Scan for the cell matching the given text and deliver its [x, y] coordinate at center. 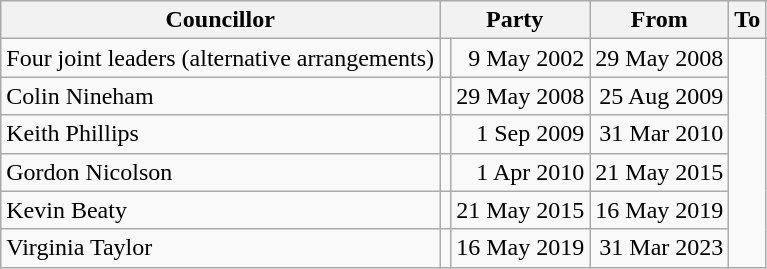
Four joint leaders (alternative arrangements) [220, 58]
1 Apr 2010 [520, 172]
Kevin Beaty [220, 210]
Virginia Taylor [220, 248]
9 May 2002 [520, 58]
To [748, 20]
Gordon Nicolson [220, 172]
1 Sep 2009 [520, 134]
Keith Phillips [220, 134]
31 Mar 2010 [660, 134]
Colin Nineham [220, 96]
31 Mar 2023 [660, 248]
25 Aug 2009 [660, 96]
Councillor [220, 20]
From [660, 20]
Party [515, 20]
